Find where the given text appears and provide that cell's center as (x, y) coordinate. 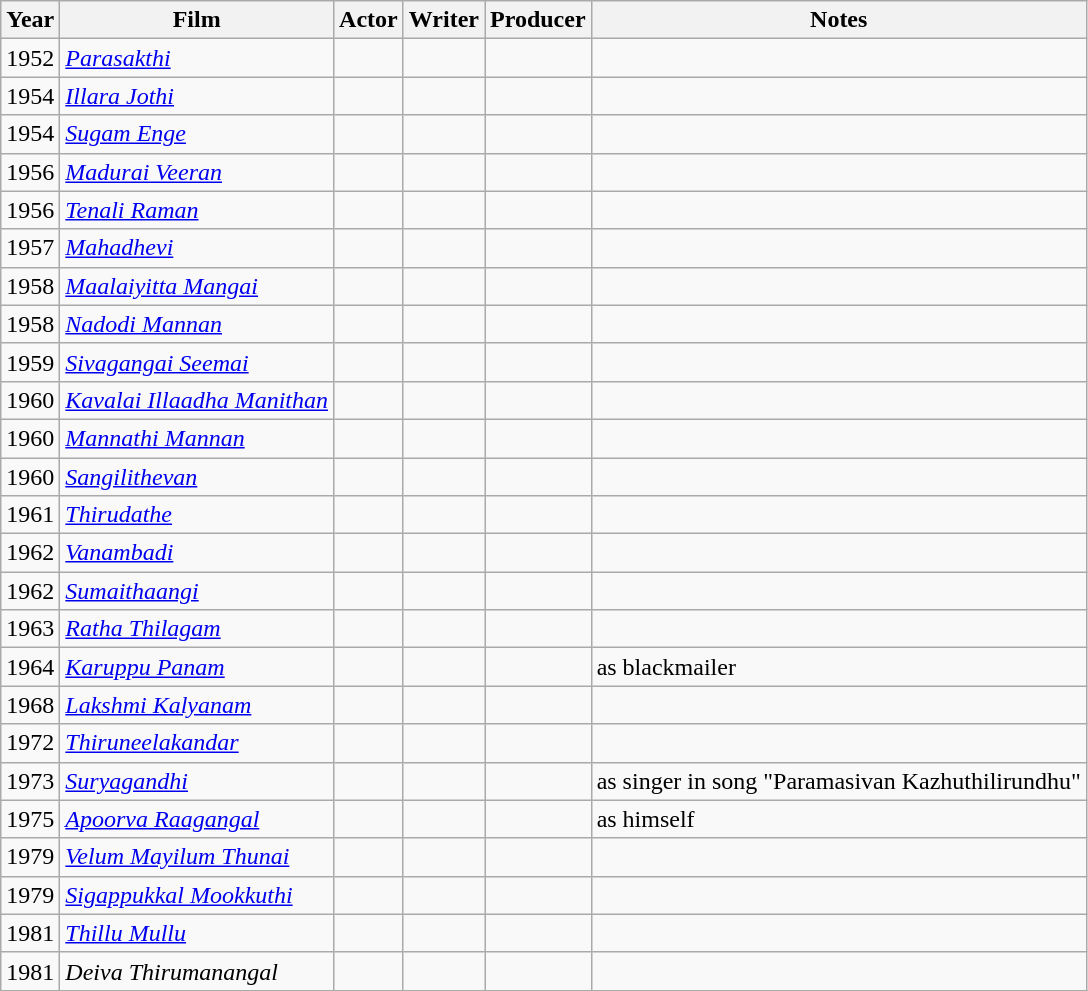
1952 (30, 58)
Sivagangai Seemai (197, 362)
1961 (30, 515)
Thiruneelakandar (197, 743)
Writer (444, 20)
Sumaithaangi (197, 591)
Notes (838, 20)
Sangilithevan (197, 477)
1973 (30, 781)
Apoorva Raagangal (197, 819)
Kavalai Illaadha Manithan (197, 400)
Vanambadi (197, 553)
Film (197, 20)
1972 (30, 743)
Parasakthi (197, 58)
Actor (369, 20)
Nadodi Mannan (197, 324)
Velum Mayilum Thunai (197, 857)
Suryagandhi (197, 781)
Lakshmi Kalyanam (197, 705)
Mahadhevi (197, 248)
Maalaiyitta Mangai (197, 286)
Madurai Veeran (197, 172)
1963 (30, 629)
1959 (30, 362)
as singer in song "Paramasivan Kazhuthilirundhu" (838, 781)
as blackmailer (838, 667)
Ratha Thilagam (197, 629)
Producer (538, 20)
Sigappukkal Mookkuthi (197, 895)
1957 (30, 248)
Karuppu Panam (197, 667)
Year (30, 20)
1968 (30, 705)
Sugam Enge (197, 134)
Deiva Thirumanangal (197, 971)
Tenali Raman (197, 210)
1964 (30, 667)
1975 (30, 819)
Thillu Mullu (197, 933)
Thirudathe (197, 515)
Mannathi Mannan (197, 438)
as himself (838, 819)
Illara Jothi (197, 96)
